Provide the (X, Y) coordinate of the cell's center where the given text is located.  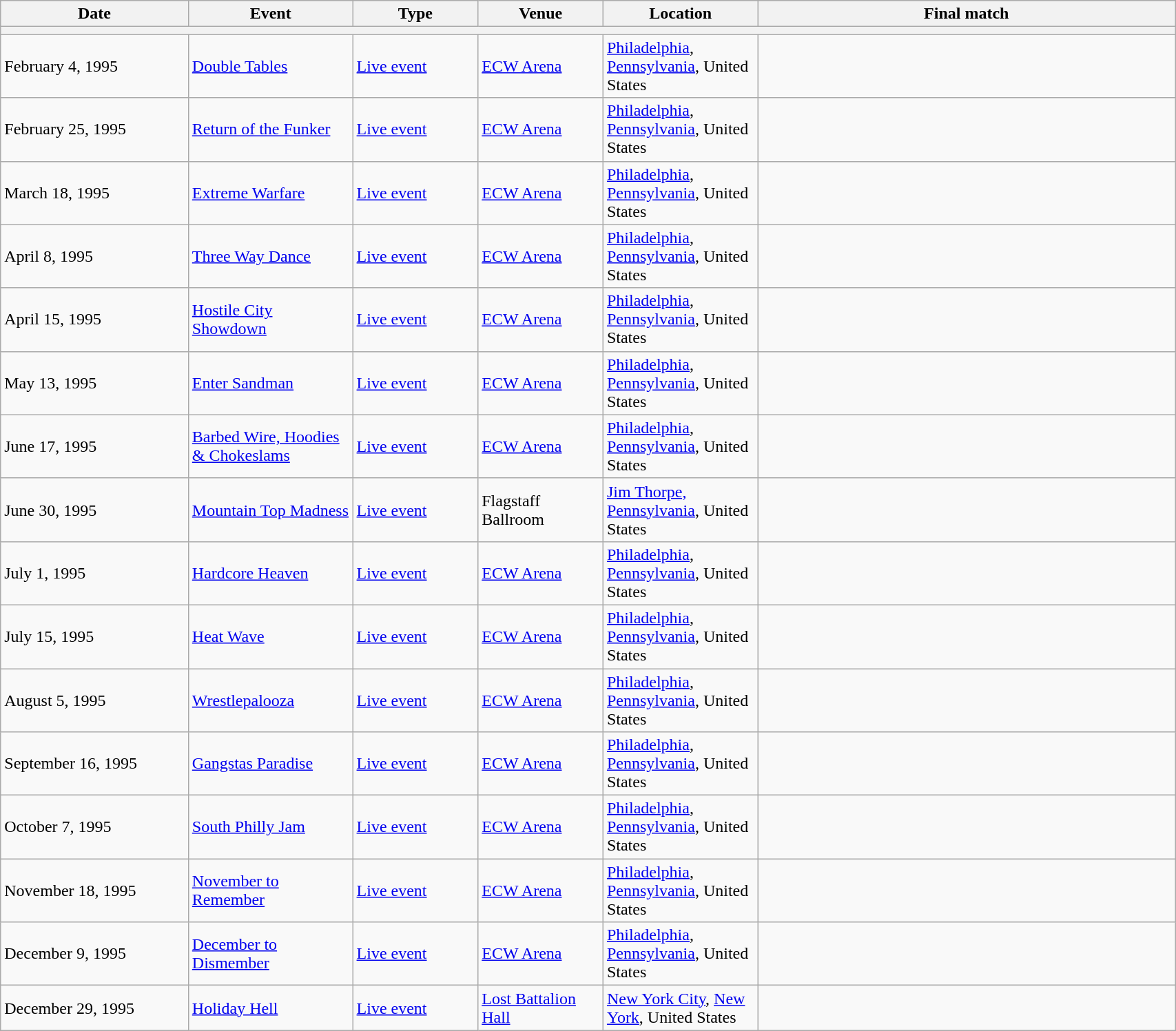
July 1, 1995 (95, 573)
Venue (541, 14)
February 25, 1995 (95, 129)
July 15, 1995 (95, 636)
Enter Sandman (270, 383)
South Philly Jam (270, 827)
April 8, 1995 (95, 256)
Hostile City Showdown (270, 320)
June 17, 1995 (95, 446)
Wrestlepalooza (270, 700)
Barbed Wire, Hoodies & Chokeslams (270, 446)
Final match (967, 14)
Mountain Top Madness (270, 510)
May 13, 1995 (95, 383)
Return of the Funker (270, 129)
March 18, 1995 (95, 193)
April 15, 1995 (95, 320)
November to Remember (270, 891)
February 4, 1995 (95, 66)
September 16, 1995 (95, 764)
June 30, 1995 (95, 510)
August 5, 1995 (95, 700)
Holiday Hell (270, 1008)
Double Tables (270, 66)
Heat Wave (270, 636)
November 18, 1995 (95, 891)
Three Way Dance (270, 256)
Location (680, 14)
December to Dismember (270, 954)
Date (95, 14)
October 7, 1995 (95, 827)
Extreme Warfare (270, 193)
Flagstaff Ballroom (541, 510)
Event (270, 14)
Type (415, 14)
Hardcore Heaven (270, 573)
Jim Thorpe, Pennsylvania, United States (680, 510)
Lost Battalion Hall (541, 1008)
December 29, 1995 (95, 1008)
December 9, 1995 (95, 954)
New York City, New York, United States (680, 1008)
Gangstas Paradise (270, 764)
